Determine the (X, Y) coordinate at the center of the cell enclosing the given text.  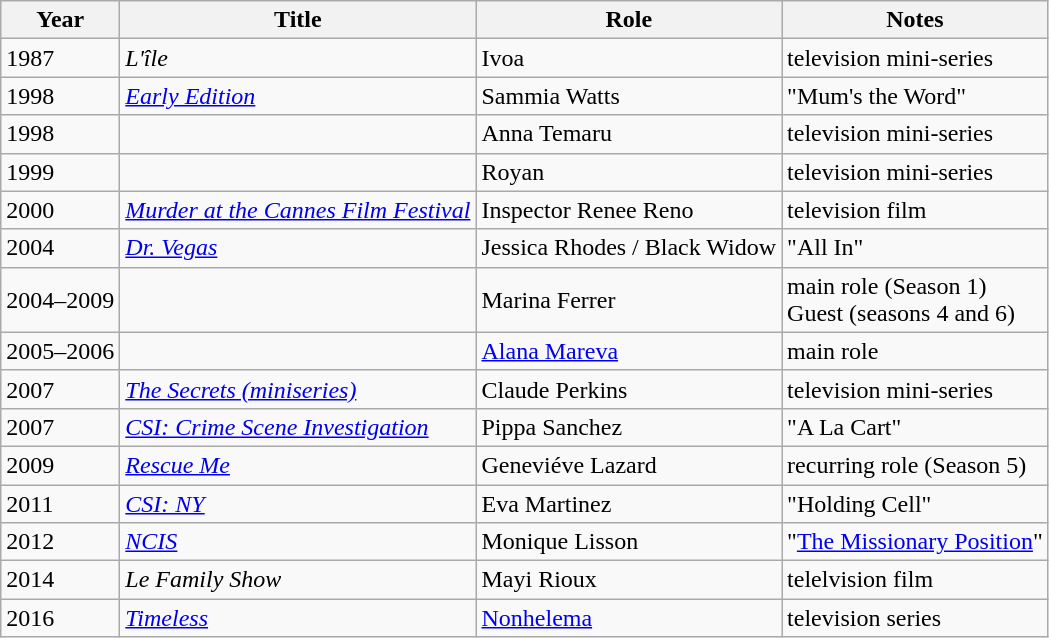
2009 (60, 465)
Ivoa (629, 58)
television film (916, 210)
Inspector Renee Reno (629, 210)
"Mum's the Word" (916, 96)
Geneviéve Lazard (629, 465)
2005–2006 (60, 351)
Eva Martinez (629, 503)
Title (298, 20)
Murder at the Cannes Film Festival (298, 210)
CSI: NY (298, 503)
2004 (60, 248)
Marina Ferrer (629, 300)
L'île (298, 58)
Nonhelema (629, 618)
Monique Lisson (629, 542)
"The Missionary Position" (916, 542)
"All In" (916, 248)
2000 (60, 210)
Royan (629, 172)
"A La Cart" (916, 427)
main role (Season 1) Guest (seasons 4 and 6) (916, 300)
Sammia Watts (629, 96)
Anna Temaru (629, 134)
recurring role (Season 5) (916, 465)
Dr. Vegas (298, 248)
2016 (60, 618)
Rescue Me (298, 465)
1999 (60, 172)
Pippa Sanchez (629, 427)
CSI: Crime Scene Investigation (298, 427)
Le Family Show (298, 580)
Year (60, 20)
Early Edition (298, 96)
Claude Perkins (629, 389)
Notes (916, 20)
Alana Mareva (629, 351)
television series (916, 618)
1987 (60, 58)
Timeless (298, 618)
2004–2009 (60, 300)
"Holding Cell" (916, 503)
main role (916, 351)
NCIS (298, 542)
2014 (60, 580)
Role (629, 20)
Jessica Rhodes / Black Widow (629, 248)
telelvision film (916, 580)
Mayi Rioux (629, 580)
The Secrets (miniseries) (298, 389)
2012 (60, 542)
2011 (60, 503)
